Return the [x, y] coordinate for the center point of the cell that contains the specified text.  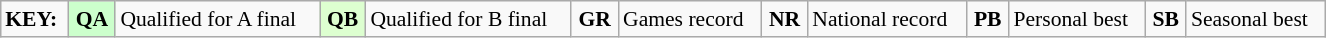
QA [92, 19]
Personal best [1076, 19]
Qualified for A final [218, 19]
Games record [690, 19]
GR [594, 19]
SB [1166, 19]
KEY: [34, 19]
National record [887, 19]
Qualified for B final [468, 19]
QB [342, 19]
Seasonal best [1256, 19]
NR [784, 19]
PB [988, 19]
